Return (X, Y) of the center of cell containing provided text 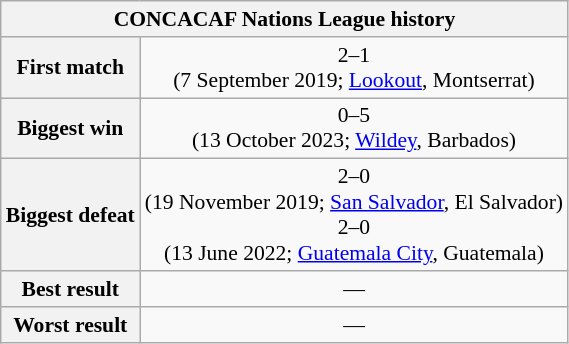
Best result (70, 289)
First match (70, 68)
2–1 (7 September 2019; Lookout, Montserrat) (354, 68)
Biggest defeat (70, 215)
Worst result (70, 325)
Biggest win (70, 128)
CONCACAF Nations League history (284, 19)
2–0 (19 November 2019; San Salvador, El Salvador) 2–0 (13 June 2022; Guatemala City, Guatemala) (354, 215)
0–5 (13 October 2023; Wildey, Barbados) (354, 128)
